Find where the given text appears and provide that cell's center as [X, Y] coordinate. 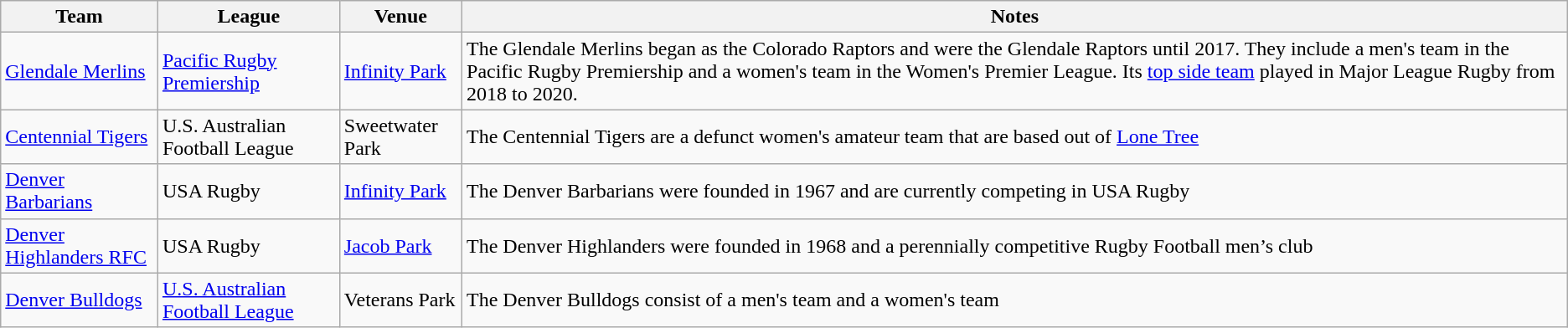
Denver Bulldogs [80, 300]
Denver Barbarians [80, 191]
League [248, 17]
The Denver Barbarians were founded in 1967 and are currently competing in USA Rugby [1015, 191]
Sweetwater Park [400, 137]
Pacific Rugby Premiership [248, 71]
Team [80, 17]
Centennial Tigers [80, 137]
Glendale Merlins [80, 71]
Veterans Park [400, 300]
The Centennial Tigers are a defunct women's amateur team that are based out of Lone Tree [1015, 137]
The Denver Highlanders were founded in 1968 and a perennially competitive Rugby Football men’s club [1015, 246]
Notes [1015, 17]
Jacob Park [400, 246]
Denver Highlanders RFC [80, 246]
Venue [400, 17]
The Denver Bulldogs consist of a men's team and a women's team [1015, 300]
